Return [X, Y] of the center of cell containing provided text 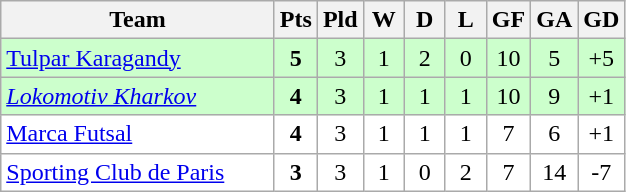
Tulpar Karagandy [138, 58]
9 [554, 96]
Lokomotiv Kharkov [138, 96]
6 [554, 134]
Marca Futsal [138, 134]
Sporting Club de Paris [138, 172]
14 [554, 172]
-7 [602, 172]
GD [602, 20]
Team [138, 20]
+5 [602, 58]
GF [508, 20]
W [384, 20]
Pld [340, 20]
L [466, 20]
GA [554, 20]
Pts [296, 20]
D [424, 20]
